Scan for the cell matching the given text and deliver its [x, y] coordinate at center. 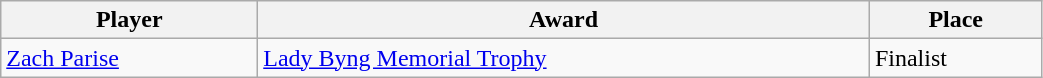
Award [564, 20]
Player [130, 20]
Lady Byng Memorial Trophy [564, 58]
Zach Parise [130, 58]
Finalist [956, 58]
Place [956, 20]
